Scan for the cell matching the given text and deliver its [x, y] coordinate at center. 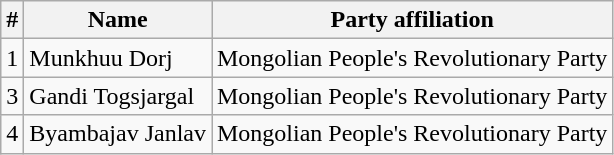
4 [12, 134]
# [12, 20]
Party affiliation [412, 20]
Gandi Togsjargal [118, 96]
Byambajav Janlav [118, 134]
Munkhuu Dorj [118, 58]
3 [12, 96]
Name [118, 20]
1 [12, 58]
